Search for the cell housing the specified text and yield its (X, Y) center coordinate. 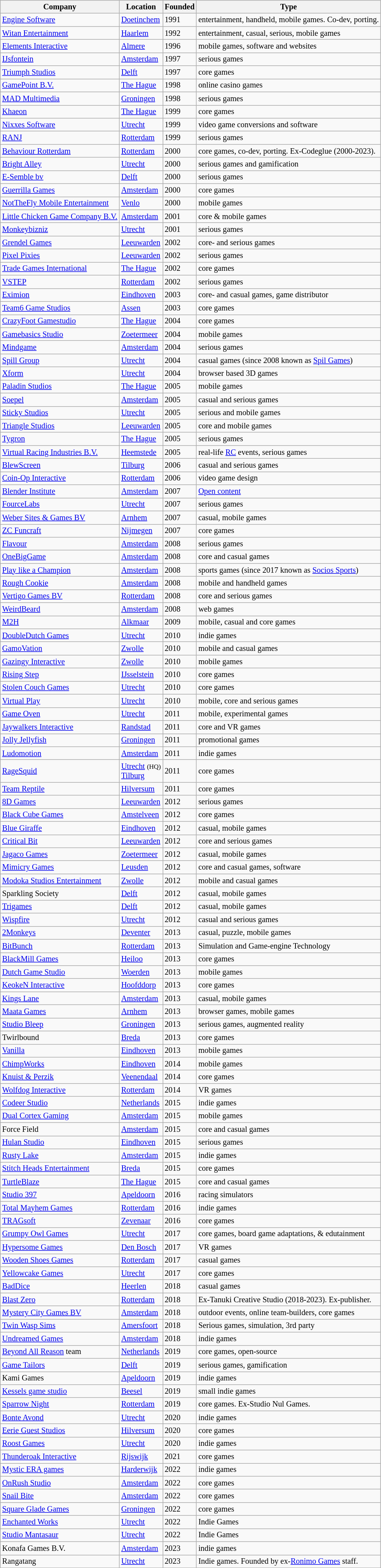
browser games, mobile games (288, 1011)
Beyond All Reason team (60, 1352)
Maata Games (60, 1011)
Vanilla (60, 1051)
Yellowcake Games (60, 1273)
Company (60, 7)
Soepel (60, 400)
Gamebasics Studio (60, 334)
Team Reptile (60, 789)
Nixxes Software (60, 125)
mobile games, software and websites (288, 46)
Rough Cookie (60, 583)
Xform (60, 374)
entertainment, casual, serious, mobile games (288, 33)
2Monkeys (60, 933)
DoubleDutch Games (60, 635)
OnRush Studio (60, 1483)
Trade Games International (60, 268)
Amersfoort (141, 1326)
core and mobile games (288, 426)
Monkeybizniz (60, 229)
core and VR games (288, 727)
Mystery City Games BV (60, 1312)
Triumph Studios (60, 72)
CrazyFoot Gamestudio (60, 321)
mobile, casual and core games (288, 622)
outdoor events, online team-builders, core games (288, 1312)
IJsfontein (60, 59)
Force Field (60, 1129)
Rijswijk (141, 1457)
Witan Entertainment (60, 33)
Sparrow Night (60, 1404)
ChimpWorks (60, 1064)
Twin Wasp Sims (60, 1326)
serious games and gamification (288, 164)
Paladin Studios (60, 386)
Den Bosch (141, 1247)
Ludomotion (60, 753)
core games, co-dev, porting. Ex-Codeglue (2000-2023). (288, 151)
mobile, experimental games (288, 714)
Spill Group (60, 360)
Guerrilla Games (60, 190)
Heemstede (141, 452)
Location (141, 7)
Flavour (60, 544)
Jolly Jellyfish (60, 740)
Jagaco Games (60, 854)
Wolfdog Interactive (60, 1090)
1996 (180, 46)
RANJ (60, 138)
serious and mobile games (288, 413)
Black Cube Games (60, 815)
Almere (141, 46)
core and casual games, software (288, 867)
Wispfire (60, 920)
Jaywalkers Interactive (60, 727)
NotTheFly Mobile Entertainment (60, 203)
RageSquid (60, 771)
Blast Zero (60, 1300)
Studio 397 (60, 1194)
Roost Games (60, 1443)
Critical Bit (60, 841)
Grendel Games (60, 242)
Vertigo Games BV (60, 596)
IJsselstein (141, 675)
Rangatang (60, 1561)
Type (288, 7)
casual games (since 2008 known as Spil Games) (288, 360)
Game Oven (60, 714)
Bonte Avond (60, 1417)
1992 (180, 33)
Grumpy Owl Games (60, 1234)
VSTEP (60, 282)
Thunderoak Interactive (60, 1457)
Assen (141, 308)
Triangle Studios (60, 426)
Gazingy Interactive (60, 661)
Undreamed Games (60, 1339)
video game design (288, 478)
Khaeon (60, 112)
Open content (288, 491)
real-life RC events, serious games (288, 452)
Elements Interactive (60, 46)
Square Glade Games (60, 1509)
Little Chicken Game Company B.V. (60, 216)
Game Tailors (60, 1365)
Alkmaar (141, 622)
Indie games. Founded by ex-Ronimo Games staff. (288, 1561)
serious games, augmented reality (288, 1024)
small indie games (288, 1391)
MAD Multimedia (60, 98)
web games (288, 609)
TurtleBlaze (60, 1182)
Coin-Op Interactive (60, 478)
Hypersome Games (60, 1247)
Woerden (141, 972)
Virtual Racing Industries B.V. (60, 452)
GamoVation (60, 649)
OneBigGame (60, 557)
Stolen Couch Games (60, 688)
Rusty Lake (60, 1155)
Mystic ERA games (60, 1470)
Mimicry Games (60, 867)
Tilburg (141, 465)
Founded (180, 7)
Rising Step (60, 675)
Dutch Game Studio (60, 972)
Bright Alley (60, 164)
mobile, core and serious games (288, 701)
Eerie Guest Studios (60, 1430)
Utrecht (HQ)Tilburg (141, 771)
video game conversions and software (288, 125)
Knuist & Perzik (60, 1077)
Play like a Champion (60, 570)
serious games, gamification (288, 1365)
Pixel Pixies (60, 256)
GamePoint B.V. (60, 85)
Serious games, simulation, 3rd party (288, 1326)
Mindgame (60, 347)
KeokeN Interactive (60, 985)
Randstad (141, 727)
browser based 3D games (288, 374)
Hoofddorp (141, 985)
Engine Software (60, 20)
Leusden (141, 867)
8D Games (60, 802)
ZC Funcraft (60, 531)
Enchanted Works (60, 1522)
Tygron (60, 439)
Nijmegen (141, 531)
Deventer (141, 933)
Veenendaal (141, 1077)
E-Semble bv (60, 177)
BlewScreen (60, 465)
Blue Giraffe (60, 828)
racing simulators (288, 1194)
Konafa Games B.V. (60, 1548)
sports games (since 2017 known as Socios Sports) (288, 570)
core games, board game adaptations, & edutainment (288, 1234)
Team6 Game Studios (60, 308)
Zevenaar (141, 1221)
BadDice (60, 1286)
Venlo (141, 203)
Kessels game studio (60, 1391)
casual, puzzle, mobile games (288, 933)
promotional games (288, 740)
WeirdBeard (60, 609)
BitBunch (60, 946)
Studio Bleep (60, 1024)
Sparkling Society (60, 893)
FourceLabs (60, 504)
Hulan Studio (60, 1142)
Heiloo (141, 959)
Doetinchem (141, 20)
core- and casual games, game distributor (288, 295)
Dual Cortex Gaming (60, 1116)
Total Mayhem Games (60, 1208)
Amstelveen (141, 815)
2021 (180, 1457)
Codeer Studio (60, 1103)
Heerlen (141, 1286)
Weber Sites & Games BV (60, 517)
Sticky Studios (60, 413)
Trigames (60, 907)
Blender Institute (60, 491)
Haarlem (141, 33)
Stitch Heads Entertainment (60, 1168)
Ex-Tanuki Creative Studio (2018-2023). Ex-publisher. (288, 1300)
core games, open-source (288, 1352)
entertainment, handheld, mobile games. Co-dev, porting. (288, 20)
Snail Bite (60, 1496)
Virtual Play (60, 701)
Kami Games (60, 1378)
TRAGsoft (60, 1221)
online casino games (288, 85)
Twirlbound (60, 1038)
Harderwijk (141, 1470)
Wooden Shoes Games (60, 1260)
M2H (60, 622)
Simulation and Game-engine Technology (288, 946)
1991 (180, 20)
core- and serious games (288, 242)
Modoka Studios Entertainment (60, 880)
Eximion (60, 295)
Kings Lane (60, 998)
Behaviour Rotterdam (60, 151)
mobile and handheld games (288, 583)
core games. Ex-Studio Nul Games. (288, 1404)
Beesel (141, 1391)
2009 (180, 622)
Studio Mantasaur (60, 1535)
core & mobile games (288, 216)
BlackMill Games (60, 959)
